Search for the cell housing the specified text and yield its [x, y] center coordinate. 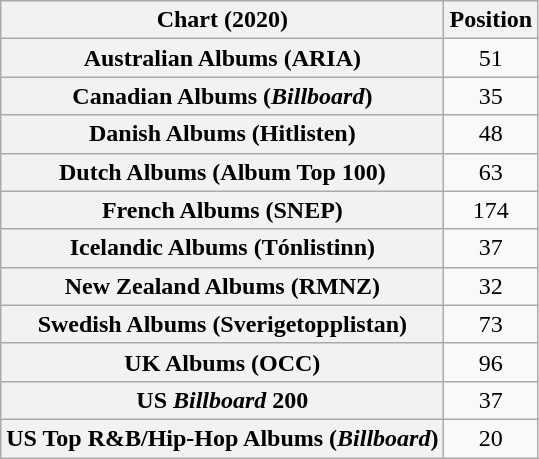
French Albums (SNEP) [222, 210]
48 [491, 134]
73 [491, 324]
Position [491, 20]
35 [491, 96]
UK Albums (OCC) [222, 362]
Danish Albums (Hitlisten) [222, 134]
51 [491, 58]
US Billboard 200 [222, 400]
US Top R&B/Hip-Hop Albums (Billboard) [222, 438]
32 [491, 286]
Australian Albums (ARIA) [222, 58]
63 [491, 172]
Dutch Albums (Album Top 100) [222, 172]
Icelandic Albums (Tónlistinn) [222, 248]
174 [491, 210]
20 [491, 438]
Swedish Albums (Sverigetopplistan) [222, 324]
96 [491, 362]
Canadian Albums (Billboard) [222, 96]
Chart (2020) [222, 20]
New Zealand Albums (RMNZ) [222, 286]
